Scan for the cell matching the given text and deliver its [x, y] coordinate at center. 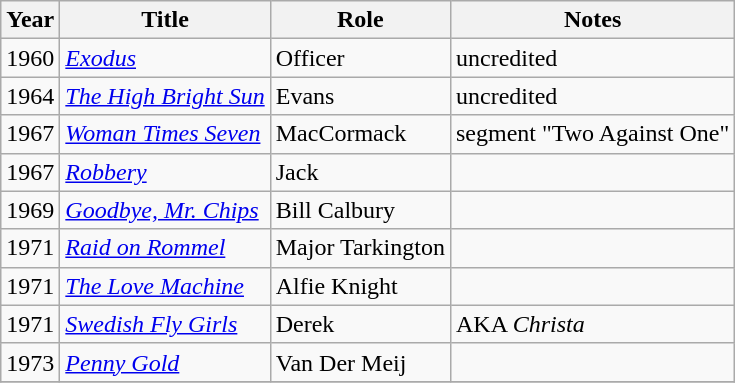
Woman Times Seven [165, 134]
Goodbye, Mr. Chips [165, 210]
Officer [360, 58]
Raid on Rommel [165, 248]
Role [360, 20]
1969 [30, 210]
MacCormack [360, 134]
1964 [30, 96]
Exodus [165, 58]
Alfie Knight [360, 286]
1973 [30, 362]
Derek [360, 324]
Jack [360, 172]
segment "Two Against One" [592, 134]
Robbery [165, 172]
Major Tarkington [360, 248]
Evans [360, 96]
Swedish Fly Girls [165, 324]
Title [165, 20]
Notes [592, 20]
1960 [30, 58]
Penny Gold [165, 362]
Bill Calbury [360, 210]
The Love Machine [165, 286]
Year [30, 20]
AKA Christa [592, 324]
The High Bright Sun [165, 96]
Van Der Meij [360, 362]
